Return the [X, Y] coordinate for the center point of the cell that contains the specified text.  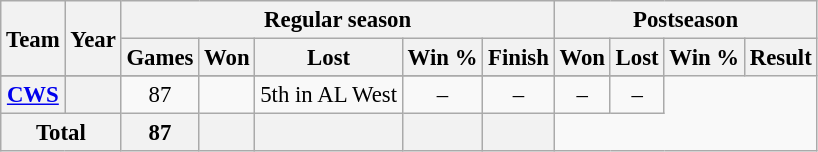
Finish [518, 58]
Year [93, 38]
Postseason [686, 20]
Result [780, 58]
Team [33, 38]
5th in AL West [328, 95]
CWS [33, 95]
Total [61, 133]
Regular season [338, 20]
Games [160, 58]
